Search for the cell housing the specified text and yield its (X, Y) center coordinate. 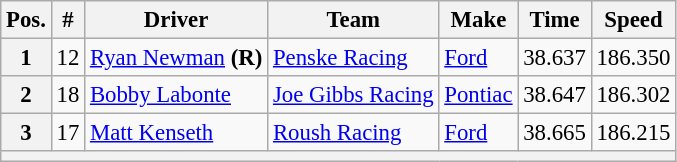
Joe Gibbs Racing (354, 95)
38.647 (554, 95)
2 (26, 95)
Ryan Newman (R) (176, 58)
Make (478, 20)
Matt Kenseth (176, 133)
18 (68, 95)
186.215 (634, 133)
Roush Racing (354, 133)
# (68, 20)
38.665 (554, 133)
1 (26, 58)
Pos. (26, 20)
Pontiac (478, 95)
Speed (634, 20)
3 (26, 133)
Driver (176, 20)
17 (68, 133)
38.637 (554, 58)
Team (354, 20)
12 (68, 58)
Penske Racing (354, 58)
186.350 (634, 58)
186.302 (634, 95)
Time (554, 20)
Bobby Labonte (176, 95)
